Provide the [X, Y] coordinate of the cell's center where the given text is located.  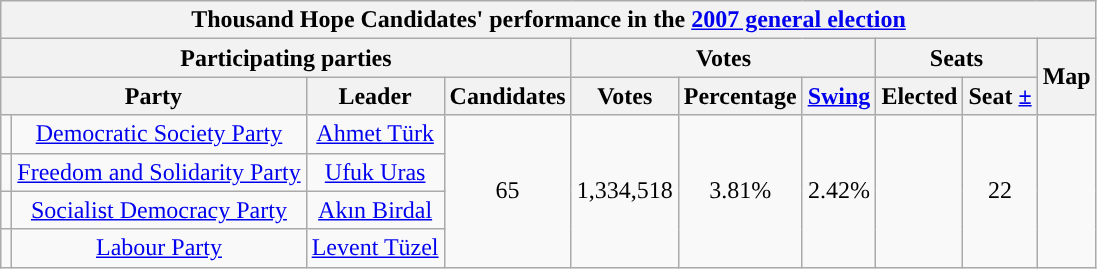
Thousand Hope Candidates' performance in the 2007 general election [548, 20]
Ufuk Uras [375, 172]
Elected [920, 96]
22 [1000, 191]
Participating parties [286, 58]
Ahmet Türk [375, 134]
Candidates [508, 96]
Seats [956, 58]
Seat ± [1000, 96]
Freedom and Solidarity Party [159, 172]
Party [154, 96]
3.81% [740, 191]
Labour Party [159, 248]
Percentage [740, 96]
Socialist Democracy Party [159, 210]
Swing [839, 96]
2.42% [839, 191]
Leader [375, 96]
1,334,518 [624, 191]
Levent Tüzel [375, 248]
Akın Birdal [375, 210]
Democratic Society Party [159, 134]
Map [1066, 77]
65 [508, 191]
